Search for the cell housing the specified text and yield its (X, Y) center coordinate. 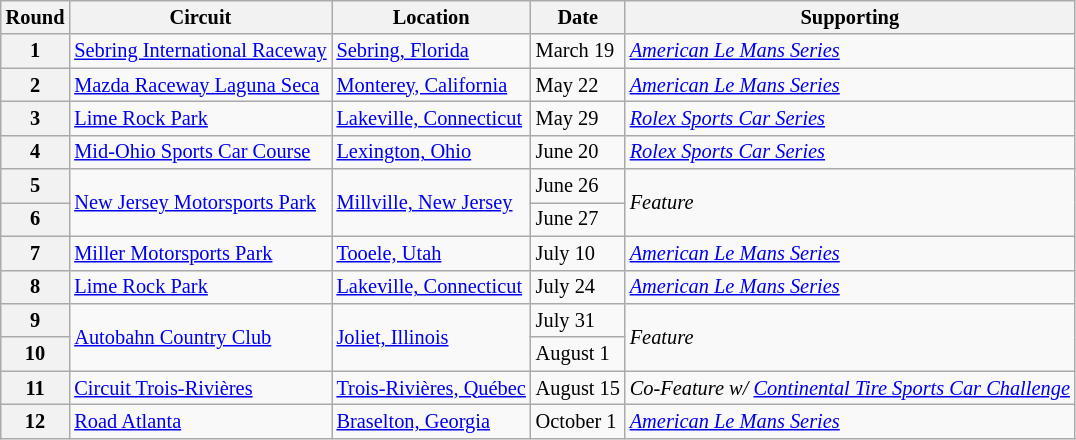
Trois-Rivières, Québec (432, 388)
11 (36, 388)
Joliet, Illinois (432, 336)
June 20 (578, 152)
August 15 (578, 388)
9 (36, 320)
Circuit (200, 17)
Millville, New Jersey (432, 202)
Sebring, Florida (432, 51)
July 31 (578, 320)
1 (36, 51)
Road Atlanta (200, 421)
August 1 (578, 354)
Lexington, Ohio (432, 152)
3 (36, 118)
7 (36, 253)
10 (36, 354)
Tooele, Utah (432, 253)
Location (432, 17)
Co-Feature w/ Continental Tire Sports Car Challenge (850, 388)
Sebring International Raceway (200, 51)
8 (36, 287)
Braselton, Georgia (432, 421)
June 27 (578, 219)
March 19 (578, 51)
4 (36, 152)
New Jersey Motorsports Park (200, 202)
Supporting (850, 17)
July 24 (578, 287)
July 10 (578, 253)
June 26 (578, 186)
2 (36, 85)
Autobahn Country Club (200, 336)
Round (36, 17)
Mid-Ohio Sports Car Course (200, 152)
12 (36, 421)
October 1 (578, 421)
6 (36, 219)
Miller Motorsports Park (200, 253)
May 22 (578, 85)
Mazda Raceway Laguna Seca (200, 85)
May 29 (578, 118)
Monterey, California (432, 85)
Date (578, 17)
Circuit Trois-Rivières (200, 388)
5 (36, 186)
